Identify which cell holds the provided text, then report its [X, Y] central coordinate. 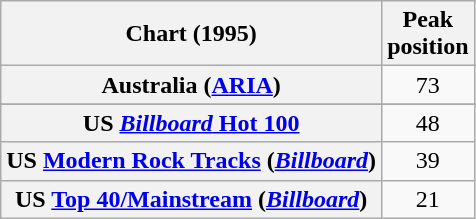
73 [428, 85]
39 [428, 161]
21 [428, 199]
Chart (1995) [192, 34]
US Modern Rock Tracks (Billboard) [192, 161]
48 [428, 123]
Australia (ARIA) [192, 85]
US Top 40/Mainstream (Billboard) [192, 199]
US Billboard Hot 100 [192, 123]
Peakposition [428, 34]
